Scan for the cell matching the given text and deliver its (x, y) coordinate at center. 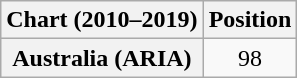
Position (250, 20)
Chart (2010–2019) (102, 20)
Australia (ARIA) (102, 58)
98 (250, 58)
